Provide the [x, y] coordinate of the cell's center where the given text is located.  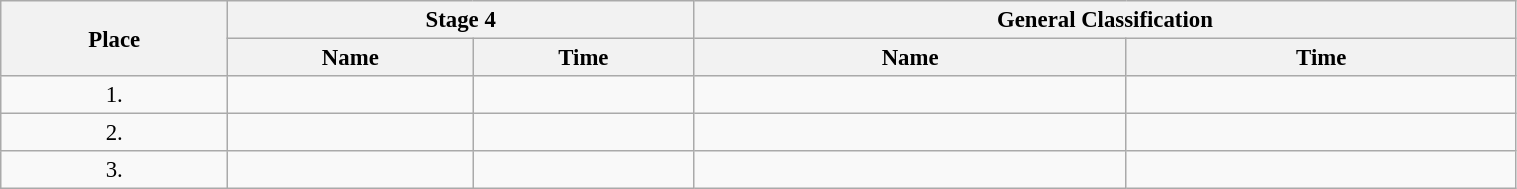
3. [114, 170]
Place [114, 38]
Stage 4 [461, 20]
1. [114, 95]
2. [114, 133]
General Classification [1105, 20]
